Find where the given text appears and provide that cell's center as (x, y) coordinate. 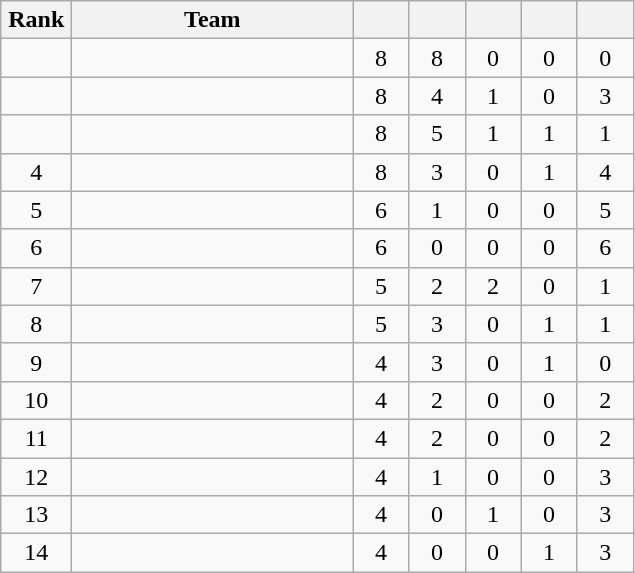
9 (36, 362)
14 (36, 553)
12 (36, 477)
Team (212, 20)
10 (36, 400)
13 (36, 515)
Rank (36, 20)
11 (36, 438)
7 (36, 286)
